Identify which cell holds the provided text, then report its [X, Y] central coordinate. 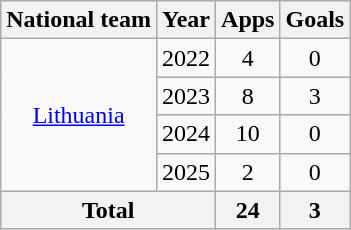
4 [248, 58]
2024 [186, 134]
Total [108, 210]
National team [79, 20]
2023 [186, 96]
2 [248, 172]
8 [248, 96]
Year [186, 20]
10 [248, 134]
24 [248, 210]
2022 [186, 58]
Apps [248, 20]
2025 [186, 172]
Lithuania [79, 115]
Goals [315, 20]
